From the cell containing the given text, extract its center point as [x, y] coordinate. 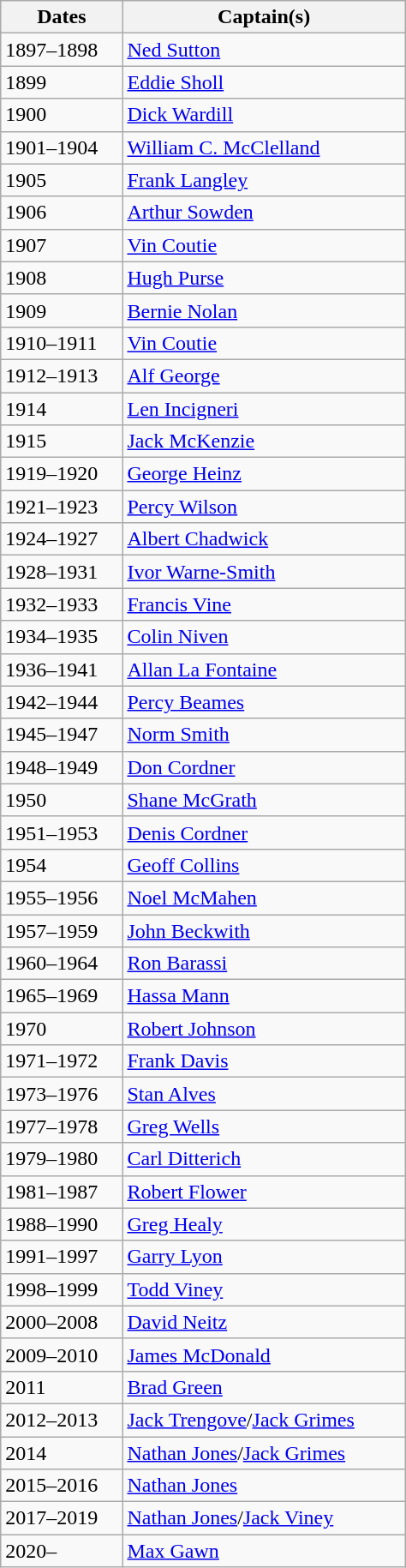
Ron Barassi [264, 964]
Percy Wilson [264, 507]
1950 [62, 800]
1905 [62, 180]
Allan La Fontaine [264, 670]
Albert Chadwick [264, 539]
William C. McClelland [264, 147]
1921–1923 [62, 507]
Hassa Mann [264, 996]
2017–2019 [62, 1518]
1979–1980 [62, 1159]
1942–1944 [62, 702]
Robert Johnson [264, 1029]
1915 [62, 442]
1998–1999 [62, 1289]
2009–2010 [62, 1355]
Noel McMahen [264, 898]
2015–2016 [62, 1486]
1924–1927 [62, 539]
2012–2013 [62, 1420]
Todd Viney [264, 1289]
Stan Alves [264, 1094]
1970 [62, 1029]
Colin Niven [264, 637]
Jack Trengove/Jack Grimes [264, 1420]
1981–1987 [62, 1192]
1907 [62, 245]
Garry Lyon [264, 1257]
Greg Healy [264, 1224]
2011 [62, 1387]
1912–1913 [62, 375]
1909 [62, 310]
David Neitz [264, 1322]
Nathan Jones/Jack Viney [264, 1518]
2014 [62, 1453]
1936–1941 [62, 670]
2020– [62, 1551]
1899 [62, 82]
Max Gawn [264, 1551]
1954 [62, 865]
1945–1947 [62, 735]
1948–1949 [62, 767]
Jack McKenzie [264, 442]
Denis Cordner [264, 832]
1934–1935 [62, 637]
Len Incigneri [264, 409]
Brad Green [264, 1387]
1928–1931 [62, 572]
1971–1972 [62, 1061]
1977–1978 [62, 1126]
1910–1911 [62, 343]
Hugh Purse [264, 278]
Alf George [264, 375]
Ned Sutton [264, 50]
Dates [62, 17]
Norm Smith [264, 735]
1955–1956 [62, 898]
1906 [62, 213]
1951–1953 [62, 832]
George Heinz [264, 474]
Shane McGrath [264, 800]
James McDonald [264, 1355]
1991–1997 [62, 1257]
2000–2008 [62, 1322]
John Beckwith [264, 930]
1901–1904 [62, 147]
1908 [62, 278]
Francis Vine [264, 604]
1988–1990 [62, 1224]
1897–1898 [62, 50]
1973–1976 [62, 1094]
Dick Wardill [264, 115]
Nathan Jones/Jack Grimes [264, 1453]
Geoff Collins [264, 865]
1965–1969 [62, 996]
Ivor Warne-Smith [264, 572]
Frank Davis [264, 1061]
Percy Beames [264, 702]
1932–1933 [62, 604]
1900 [62, 115]
Don Cordner [264, 767]
Greg Wells [264, 1126]
Carl Ditterich [264, 1159]
Nathan Jones [264, 1486]
1960–1964 [62, 964]
Captain(s) [264, 17]
1914 [62, 409]
1957–1959 [62, 930]
Eddie Sholl [264, 82]
1919–1920 [62, 474]
Arthur Sowden [264, 213]
Robert Flower [264, 1192]
Bernie Nolan [264, 310]
Frank Langley [264, 180]
